Determine the (X, Y) coordinate at the center of the cell enclosing the given text.  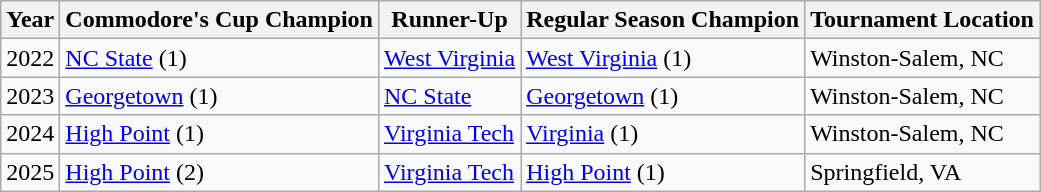
Year (30, 20)
Runner-Up (449, 20)
Regular Season Champion (663, 20)
2022 (30, 58)
Commodore's Cup Champion (220, 20)
2025 (30, 172)
NC State (449, 96)
2023 (30, 96)
West Virginia (449, 58)
Virginia (1) (663, 134)
Tournament Location (922, 20)
Springfield, VA (922, 172)
West Virginia (1) (663, 58)
High Point (2) (220, 172)
2024 (30, 134)
NC State (1) (220, 58)
